From the cell containing the given text, extract its center point as [x, y] coordinate. 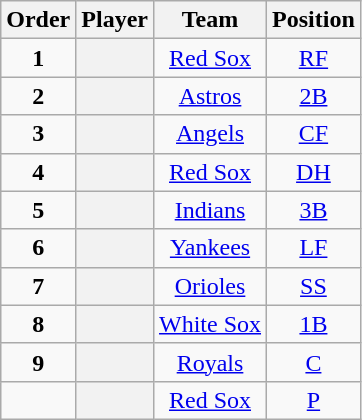
C [314, 362]
Orioles [210, 286]
3B [314, 210]
White Sox [210, 324]
Team [210, 20]
P [314, 400]
RF [314, 58]
Angels [210, 134]
1 [38, 58]
7 [38, 286]
2 [38, 96]
9 [38, 362]
1B [314, 324]
Indians [210, 210]
3 [38, 134]
2B [314, 96]
5 [38, 210]
Yankees [210, 248]
6 [38, 248]
8 [38, 324]
CF [314, 134]
Player [115, 20]
DH [314, 172]
Order [38, 20]
LF [314, 248]
4 [38, 172]
Astros [210, 96]
Position [314, 20]
Royals [210, 362]
SS [314, 286]
